Locate the cell with the specified text and output its (x, y) center coordinate. 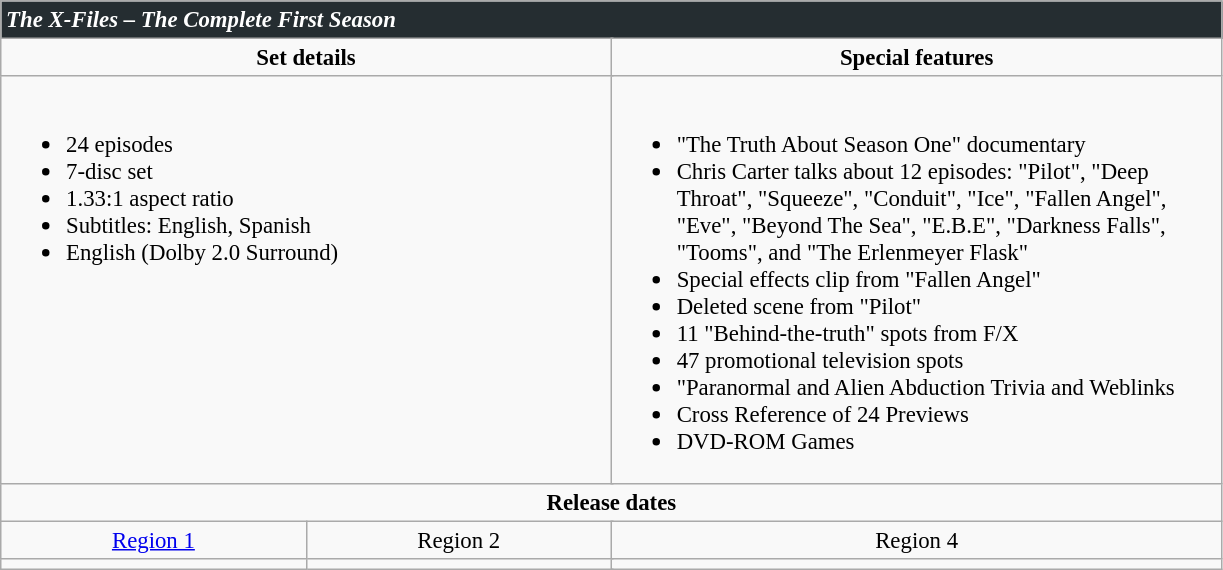
The X-Files – The Complete First Season (612, 20)
Region 2 (458, 540)
Release dates (612, 502)
Region 1 (154, 540)
24 episodes7-disc set1.33:1 aspect ratioSubtitles: English, SpanishEnglish (Dolby 2.0 Surround) (306, 280)
Special features (916, 58)
Set details (306, 58)
Region 4 (916, 540)
